Identify which cell holds the provided text, then report its [x, y] central coordinate. 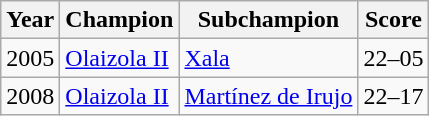
Subchampion [268, 20]
Xala [268, 58]
Score [394, 20]
Martínez de Irujo [268, 96]
22–17 [394, 96]
2008 [30, 96]
Year [30, 20]
Champion [120, 20]
2005 [30, 58]
22–05 [394, 58]
